Capture the cell that displays the provided text and extract its (x, y) central coordinate. 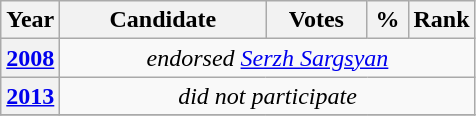
Year (30, 20)
Votes (316, 20)
% (388, 20)
Candidate (163, 20)
endorsed Serzh Sargsyan (268, 58)
2013 (30, 96)
2008 (30, 58)
Rank (442, 20)
did not participate (268, 96)
